Capture the cell that displays the provided text and extract its [x, y] central coordinate. 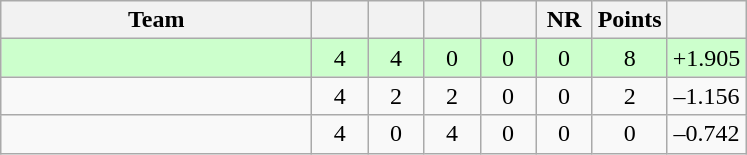
8 [630, 58]
Points [630, 20]
+1.905 [706, 58]
NR [564, 20]
–1.156 [706, 96]
Team [156, 20]
–0.742 [706, 134]
